For the text-containing cell, return its midpoint in [X, Y] coordinate format. 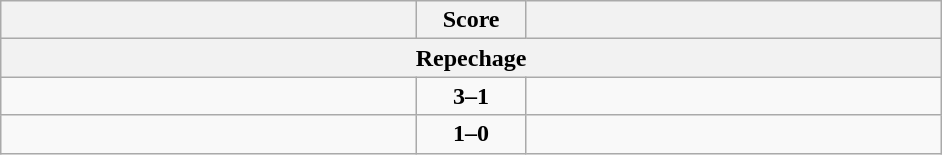
1–0 [472, 134]
3–1 [472, 96]
Score [472, 20]
Repechage [472, 58]
